Return [x, y] of the center of cell containing provided text 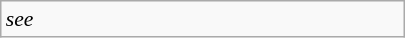
see [203, 19]
